Determine the (X, Y) coordinate at the center of the cell enclosing the given text.  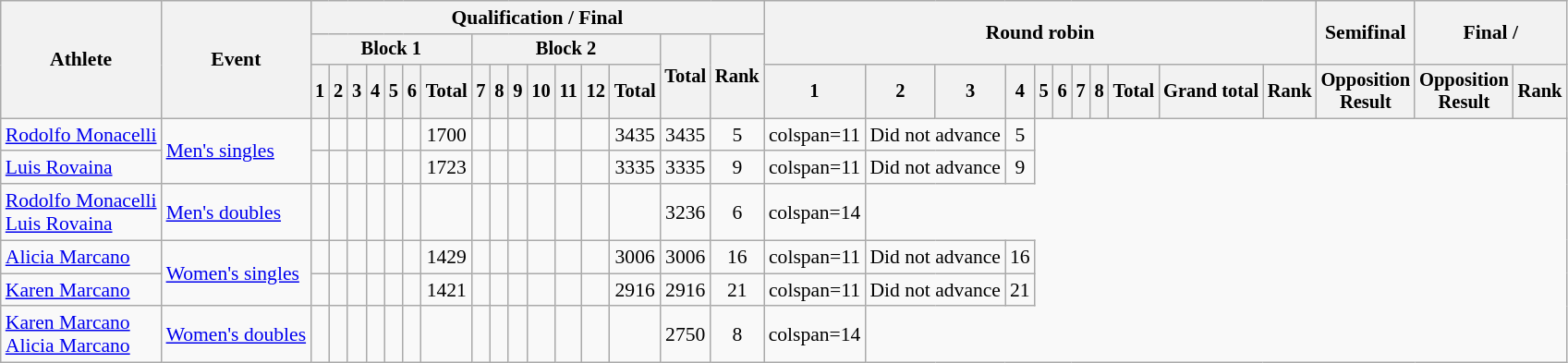
Women's doubles (237, 334)
1700 (447, 135)
3236 (686, 212)
Round robin (1040, 33)
Semifinal (1366, 33)
11 (569, 91)
Event (237, 59)
Alicia Marcano (81, 258)
Karen MarcanoAlicia Marcano (81, 334)
Luis Rovaina (81, 168)
2750 (686, 334)
Men's doubles (237, 212)
12 (596, 91)
Men's singles (237, 151)
1723 (447, 168)
Rodolfo Monacelli (81, 135)
1421 (447, 290)
Final / (1490, 33)
1429 (447, 258)
Block 1 (391, 50)
Qualification / Final (537, 18)
Karen Marcano (81, 290)
Grand total (1210, 91)
10 (541, 91)
Block 2 (565, 50)
Rodolfo MonacelliLuis Rovaina (81, 212)
Athlete (81, 59)
Women's singles (237, 273)
